Find where the given text appears and provide that cell's center as (x, y) coordinate. 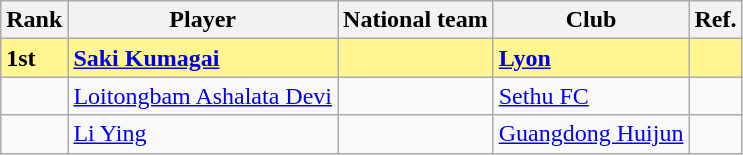
Guangdong Huijun (591, 134)
Saki Kumagai (203, 58)
Sethu FC (591, 96)
Player (203, 20)
National team (416, 20)
1st (34, 58)
Ref. (716, 20)
Lyon (591, 58)
Li Ying (203, 134)
Club (591, 20)
Loitongbam Ashalata Devi (203, 96)
Rank (34, 20)
